Determine the (X, Y) coordinate at the center of the cell enclosing the given text.  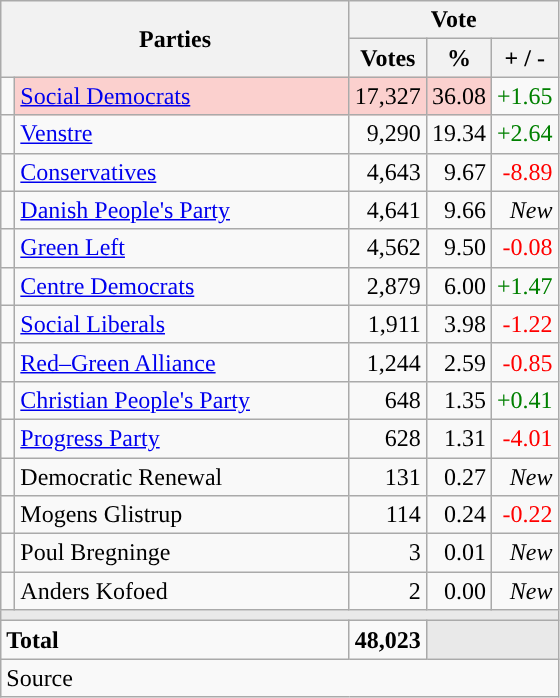
6.00 (458, 286)
Source (280, 678)
-0.08 (524, 248)
Vote (454, 20)
648 (388, 400)
+2.64 (524, 134)
Progress Party (182, 438)
Mogens Glistrup (182, 515)
4,562 (388, 248)
+1.65 (524, 96)
0.24 (458, 515)
1.35 (458, 400)
-4.01 (524, 438)
Centre Democrats (182, 286)
Conservatives (182, 172)
48,023 (388, 640)
131 (388, 477)
% (458, 58)
0.01 (458, 553)
4,641 (388, 210)
628 (388, 438)
2 (388, 591)
9,290 (388, 134)
0.27 (458, 477)
Social Democrats (182, 96)
1,911 (388, 324)
+ / - (524, 58)
+1.47 (524, 286)
3.98 (458, 324)
9.66 (458, 210)
Total (176, 640)
0.00 (458, 591)
19.34 (458, 134)
-0.22 (524, 515)
-8.89 (524, 172)
2,879 (388, 286)
Venstre (182, 134)
1,244 (388, 362)
-0.85 (524, 362)
Green Left (182, 248)
1.31 (458, 438)
9.50 (458, 248)
36.08 (458, 96)
Poul Bregninge (182, 553)
Christian People's Party (182, 400)
17,327 (388, 96)
+0.41 (524, 400)
2.59 (458, 362)
4,643 (388, 172)
3 (388, 553)
-1.22 (524, 324)
Red–Green Alliance (182, 362)
9.67 (458, 172)
Parties (176, 39)
114 (388, 515)
Democratic Renewal (182, 477)
Danish People's Party (182, 210)
Social Liberals (182, 324)
Anders Kofoed (182, 591)
Votes (388, 58)
